Locate the cell with the specified text and output its (x, y) center coordinate. 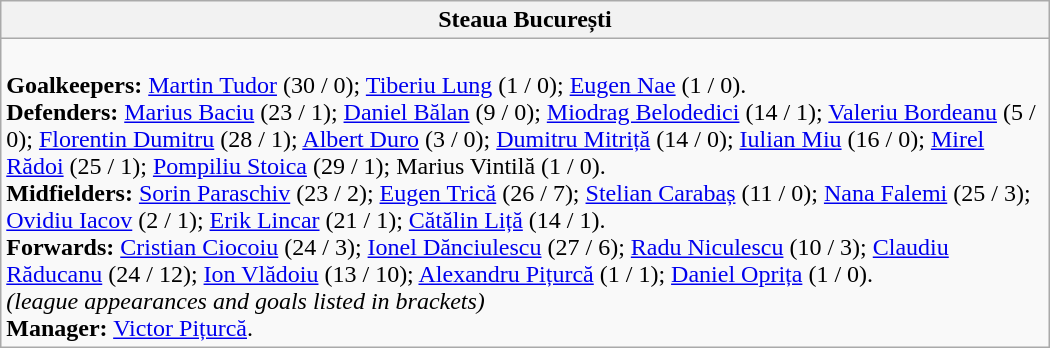
Steaua București (525, 20)
